Find where the given text appears and provide that cell's center as [x, y] coordinate. 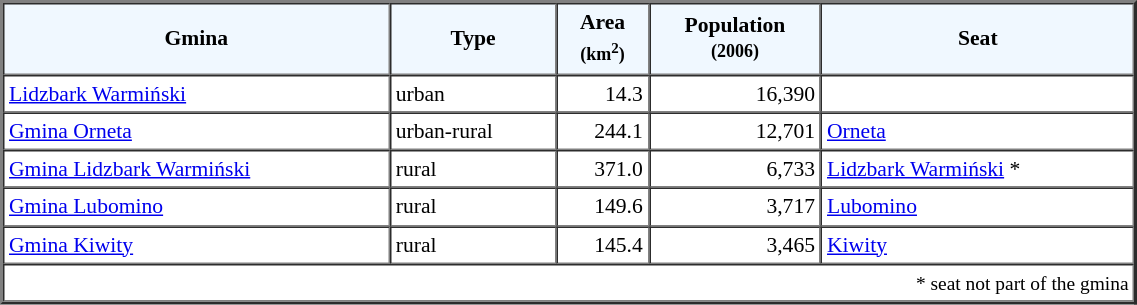
Lidzbark Warmiński [196, 93]
Gmina Lidzbark Warmiński [196, 169]
371.0 [602, 169]
* seat not part of the gmina [569, 283]
3,717 [735, 207]
14.3 [602, 93]
244.1 [602, 131]
Lubomino [978, 207]
Seat [978, 38]
Gmina Orneta [196, 131]
16,390 [735, 93]
Type [474, 38]
urban [474, 93]
urban-rural [474, 131]
3,465 [735, 245]
Kiwity [978, 245]
Population(2006) [735, 38]
Gmina Lubomino [196, 207]
12,701 [735, 131]
145.4 [602, 245]
Gmina Kiwity [196, 245]
Gmina [196, 38]
Area(km2) [602, 38]
Lidzbark Warmiński * [978, 169]
149.6 [602, 207]
Orneta [978, 131]
6,733 [735, 169]
